Extract the (x, y) coordinate from the center of the cell holding the provided text.  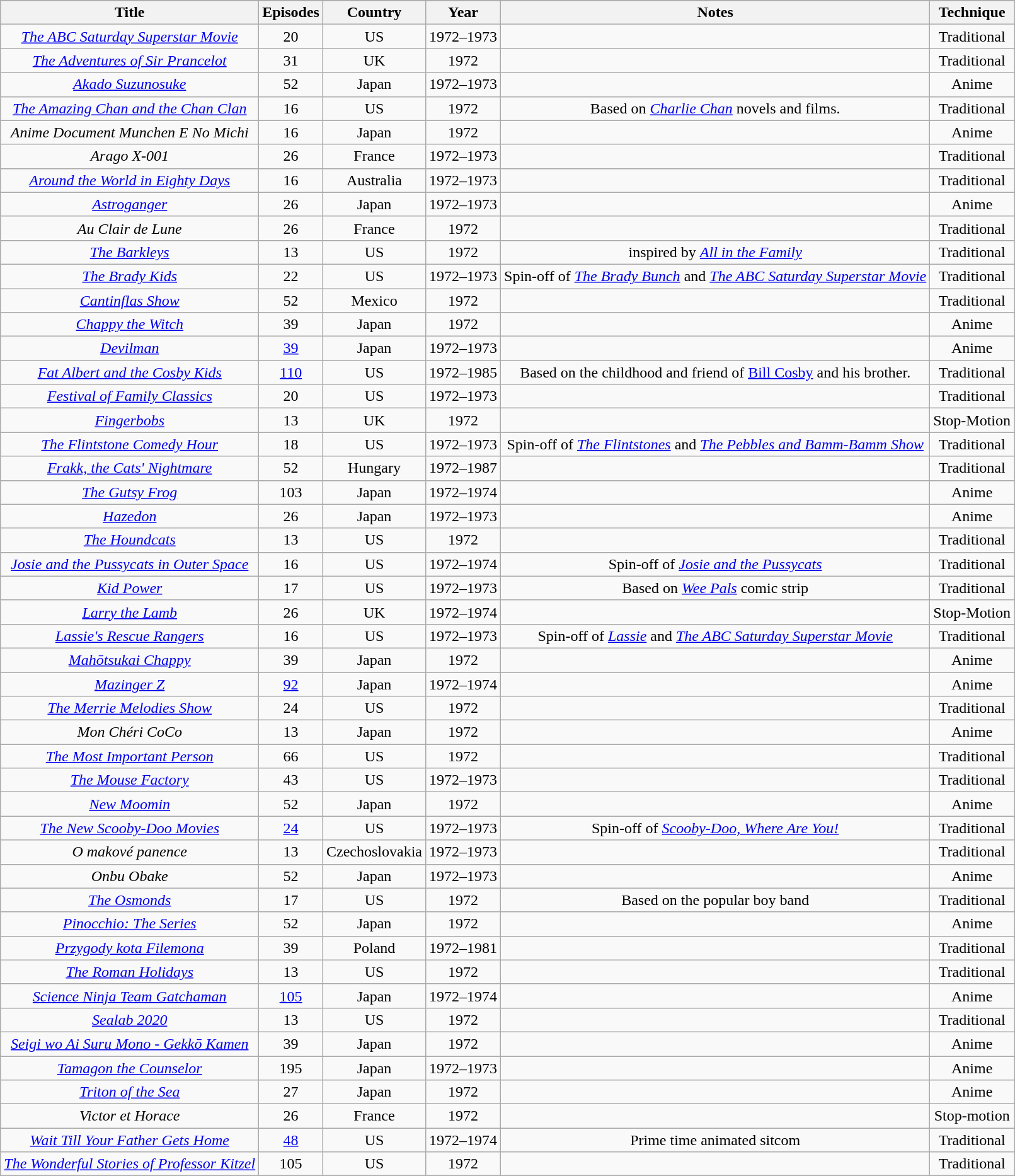
Episodes (291, 13)
The Wonderful Stories of Professor Kitzel (130, 1164)
Technique (972, 13)
Country (374, 13)
Spin-off of Scooby-Doo, Where Are You! (716, 828)
Fingerbobs (130, 420)
43 (291, 780)
Akado Suzunosuke (130, 84)
Au Clair de Lune (130, 228)
Hazedon (130, 516)
Based on Charlie Chan novels and films. (716, 108)
Around the World in Eighty Days (130, 180)
The Mouse Factory (130, 780)
Onbu Obake (130, 876)
Mahōtsukai Chappy (130, 660)
The Houndcats (130, 540)
Cantinflas Show (130, 301)
Arago X-001 (130, 156)
Poland (374, 948)
Spin-off of Josie and the Pussycats (716, 564)
Hungary (374, 468)
The Most Important Person (130, 756)
The Barkleys (130, 252)
Chappy the Witch (130, 325)
1972–1987 (462, 468)
Frakk, the Cats' Nightmare (130, 468)
Anime Document Munchen E No Michi (130, 132)
Tamagon the Counselor (130, 1068)
Lassie's Rescue Rangers (130, 636)
Mexico (374, 301)
Victor et Horace (130, 1116)
Kid Power (130, 588)
Science Ninja Team Gatchaman (130, 996)
The Amazing Chan and the Chan Clan (130, 108)
Stop-motion (972, 1116)
Title (130, 13)
66 (291, 756)
31 (291, 61)
Based on Wee Pals comic strip (716, 588)
Year (462, 13)
New Moomin (130, 804)
The Flintstone Comedy Hour (130, 444)
Larry the Lamb (130, 612)
110 (291, 372)
Fat Albert and the Cosby Kids (130, 372)
1972–1985 (462, 372)
Wait Till Your Father Gets Home (130, 1140)
O makové panence (130, 852)
Spin-off of The Flintstones and The Pebbles and Bamm-Bamm Show (716, 444)
Josie and the Pussycats in Outer Space (130, 564)
Przygody kota Filemona (130, 948)
Sealab 2020 (130, 1020)
Spin-off of The Brady Bunch and The ABC Saturday Superstar Movie (716, 276)
18 (291, 444)
27 (291, 1092)
Based on the childhood and friend of Bill Cosby and his brother. (716, 372)
22 (291, 276)
Notes (716, 13)
The ABC Saturday Superstar Movie (130, 37)
Astroganger (130, 204)
Prime time animated sitcom (716, 1140)
Triton of the Sea (130, 1092)
Spin-off of Lassie and The ABC Saturday Superstar Movie (716, 636)
The Gutsy Frog (130, 492)
Mon Chéri CoCo (130, 732)
92 (291, 684)
Mazinger Z (130, 684)
The New Scooby-Doo Movies (130, 828)
195 (291, 1068)
The Osmonds (130, 900)
Australia (374, 180)
inspired by All in the Family (716, 252)
103 (291, 492)
The Merrie Melodies Show (130, 708)
Festival of Family Classics (130, 396)
Devilman (130, 349)
48 (291, 1140)
Czechoslovakia (374, 852)
Based on the popular boy band (716, 900)
The Roman Holidays (130, 972)
Seigi wo Ai Suru Mono - Gekkō Kamen (130, 1044)
The Brady Kids (130, 276)
The Adventures of Sir Prancelot (130, 61)
Pinocchio: The Series (130, 924)
1972–1981 (462, 948)
